Search for the cell housing the specified text and yield its (x, y) center coordinate. 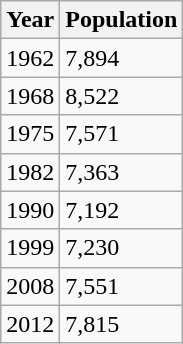
2008 (30, 286)
Population (122, 20)
1975 (30, 134)
7,551 (122, 286)
1968 (30, 96)
7,363 (122, 172)
1982 (30, 172)
7,192 (122, 210)
Year (30, 20)
1999 (30, 248)
7,894 (122, 58)
7,815 (122, 324)
8,522 (122, 96)
7,571 (122, 134)
7,230 (122, 248)
1990 (30, 210)
2012 (30, 324)
1962 (30, 58)
